For the text-containing cell, return its midpoint in [X, Y] coordinate format. 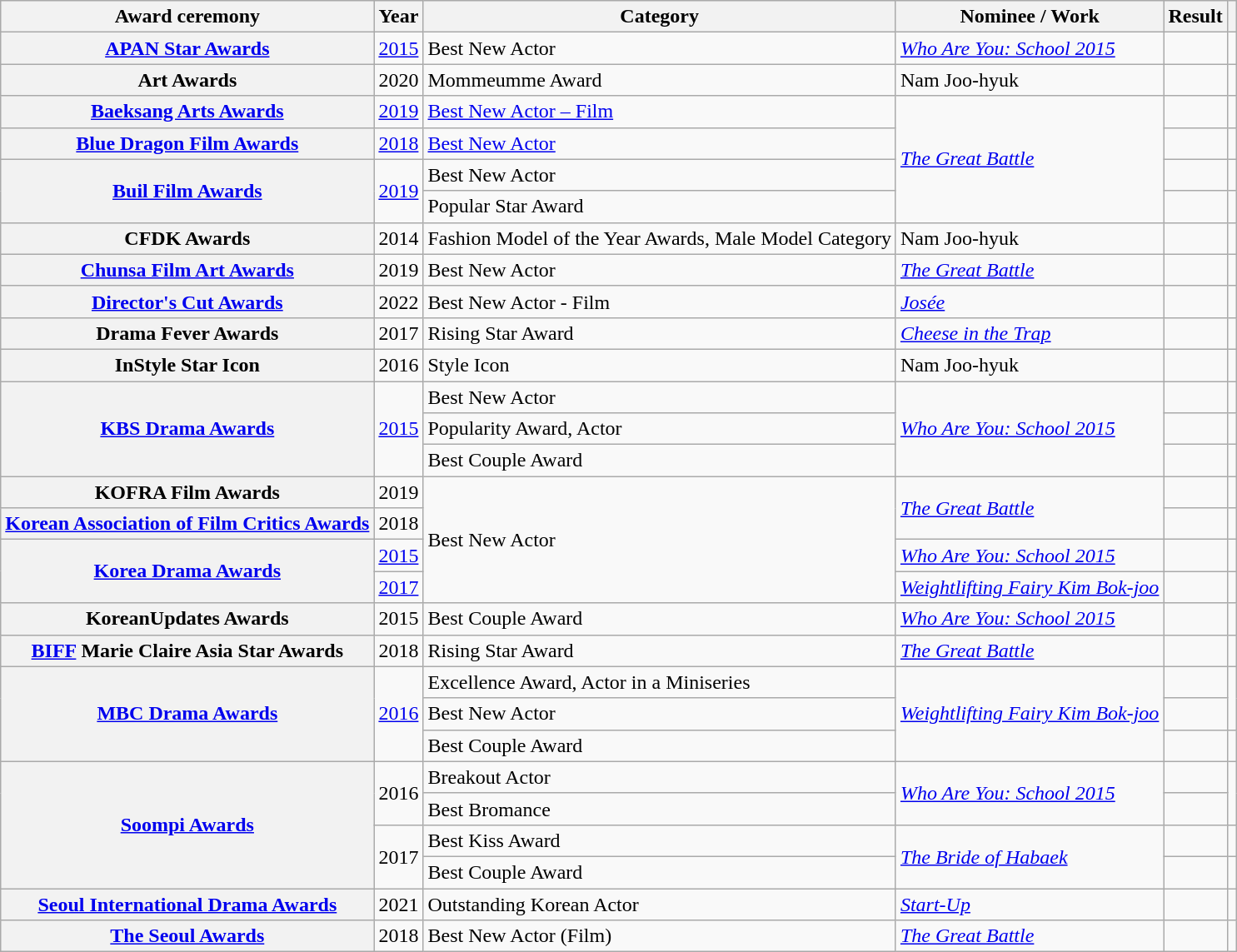
Cheese in the Trap [1030, 333]
Drama Fever Awards [187, 333]
APAN Star Awards [187, 48]
Year [398, 17]
Nominee / Work [1030, 17]
Outstanding Korean Actor [660, 904]
Category [660, 17]
2022 [398, 302]
Art Awards [187, 80]
Best New Actor (Film) [660, 936]
Popular Star Award [660, 207]
Korean Association of Film Critics Awards [187, 524]
KBS Drama Awards [187, 429]
Mommeumme Award [660, 80]
Popularity Award, Actor [660, 429]
Breakout Actor [660, 777]
Style Icon [660, 365]
Seoul International Drama Awards [187, 904]
Chunsa Film Art Awards [187, 270]
BIFF Marie Claire Asia Star Awards [187, 650]
The Seoul Awards [187, 936]
Excellence Award, Actor in a Miniseries [660, 682]
Buil Film Awards [187, 191]
Best New Actor – Film [660, 112]
Award ceremony [187, 17]
Baeksang Arts Awards [187, 112]
2021 [398, 904]
KoreanUpdates Awards [187, 619]
The Bride of Habaek [1030, 856]
Best New Actor - Film [660, 302]
KOFRA Film Awards [187, 492]
MBC Drama Awards [187, 714]
Fashion Model of the Year Awards, Male Model Category [660, 238]
InStyle Star Icon [187, 365]
Result [1195, 17]
CFDK Awards [187, 238]
Best Bromance [660, 809]
2020 [398, 80]
Korea Drama Awards [187, 571]
Director's Cut Awards [187, 302]
Best Kiss Award [660, 840]
2014 [398, 238]
Start-Up [1030, 904]
Soompi Awards [187, 825]
Blue Dragon Film Awards [187, 143]
Josée [1030, 302]
